Return (X, Y) of the center of cell containing provided text 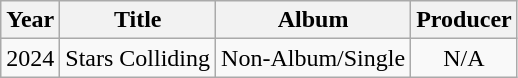
Non-Album/Single (314, 58)
N/A (464, 58)
Album (314, 20)
Year (30, 20)
Title (138, 20)
Stars Colliding (138, 58)
Producer (464, 20)
2024 (30, 58)
